From the cell containing the given text, extract its center point as (x, y) coordinate. 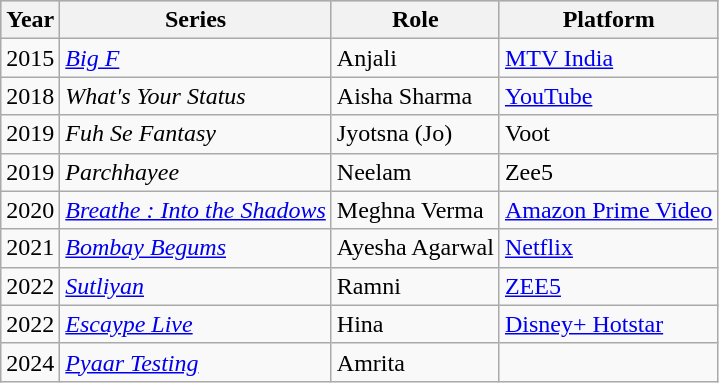
Parchhayee (196, 172)
Amazon Prime Video (608, 210)
2018 (30, 96)
Ramni (415, 286)
Pyaar Testing (196, 362)
Fuh Se Fantasy (196, 134)
Neelam (415, 172)
Hina (415, 324)
Netflix (608, 248)
2015 (30, 58)
2024 (30, 362)
Series (196, 20)
Year (30, 20)
2020 (30, 210)
Aisha Sharma (415, 96)
Bombay Begums (196, 248)
Role (415, 20)
Breathe : Into the Shadows (196, 210)
Amrita (415, 362)
Platform (608, 20)
MTV India (608, 58)
Escaype Live (196, 324)
Sutliyan (196, 286)
Meghna Verma (415, 210)
What's Your Status (196, 96)
2021 (30, 248)
Jyotsna (Jo) (415, 134)
Ayesha Agarwal (415, 248)
YouTube (608, 96)
Big F (196, 58)
Zee5 (608, 172)
Voot (608, 134)
ZEE5 (608, 286)
Anjali (415, 58)
Disney+ Hotstar (608, 324)
